Return the [X, Y] coordinate for the center point of the cell that contains the specified text.  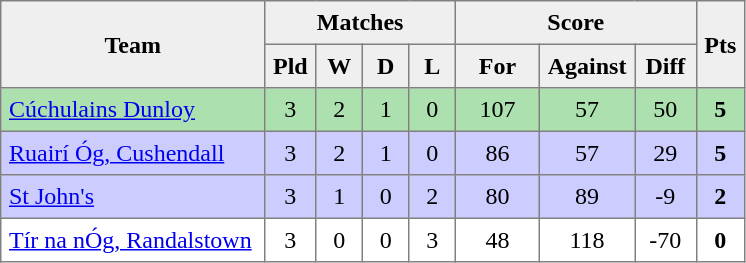
D [385, 66]
86 [497, 153]
80 [497, 197]
48 [497, 240]
Against [586, 66]
-9 [666, 197]
50 [666, 110]
Pld [290, 66]
118 [586, 240]
Score [576, 23]
Cúchulains Dunloy [133, 110]
Tír na nÓg, Randalstown [133, 240]
Team [133, 44]
W [339, 66]
St John's [133, 197]
-70 [666, 240]
Matches [360, 23]
L [432, 66]
29 [666, 153]
Ruairí Óg, Cushendall [133, 153]
107 [497, 110]
89 [586, 197]
Pts [720, 44]
Diff [666, 66]
For [497, 66]
